Pinpoint the cell where the given text exists, returning its (x, y) midpoint coordinate. 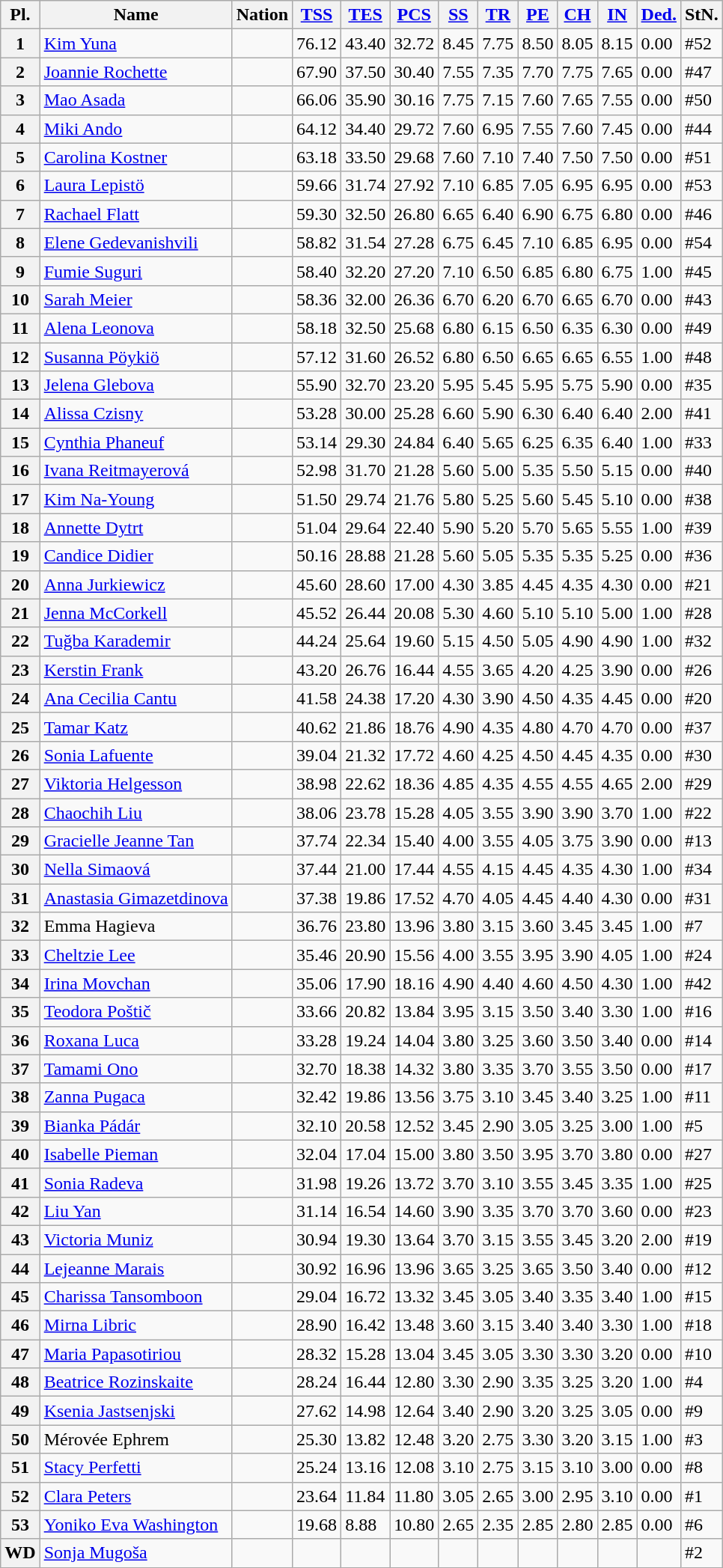
12.48 (415, 1439)
Stacy Perfetti (136, 1468)
20.90 (365, 955)
Sarah Meier (136, 299)
30.16 (415, 100)
4.80 (537, 727)
51.50 (317, 499)
Sonia Lafuente (136, 755)
#20 (701, 698)
Elene Gedevanishvili (136, 242)
Candice Didier (136, 556)
18.16 (415, 983)
18.76 (415, 727)
11.84 (365, 1496)
#22 (701, 812)
Maria Papasotiriou (136, 1354)
25.30 (317, 1439)
#41 (701, 414)
7.05 (537, 186)
38 (20, 1097)
TSS (317, 15)
52.98 (317, 471)
Zanna Pugaca (136, 1097)
28.60 (365, 585)
Name (136, 15)
#7 (701, 927)
Viktoria Helgesson (136, 784)
#47 (701, 72)
40 (20, 1154)
30.92 (317, 1269)
#52 (701, 43)
26.52 (415, 357)
Clara Peters (136, 1496)
50.16 (317, 556)
TR (498, 15)
33.66 (317, 1012)
29.74 (365, 499)
22.62 (365, 784)
31.70 (365, 471)
#21 (701, 585)
SS (458, 15)
43 (20, 1239)
25.68 (415, 328)
17.72 (415, 755)
28.90 (317, 1326)
66.06 (317, 100)
8.45 (458, 43)
18 (20, 528)
37.50 (365, 72)
22.34 (365, 841)
Cynthia Phaneuf (136, 442)
#33 (701, 442)
24.84 (415, 442)
15.56 (415, 955)
Fumie Suguri (136, 271)
29.68 (415, 157)
#18 (701, 1326)
8.50 (537, 43)
23.20 (415, 385)
49 (20, 1411)
23.78 (365, 812)
6.45 (498, 242)
Rachael Flatt (136, 214)
17 (20, 499)
31 (20, 898)
29.30 (365, 442)
Susanna Pöykiö (136, 357)
16.42 (365, 1326)
23.64 (317, 1496)
31.14 (317, 1211)
41.58 (317, 698)
6.55 (617, 357)
17.00 (415, 585)
#29 (701, 784)
23.80 (365, 927)
#38 (701, 499)
Cheltzie Lee (136, 955)
27.20 (415, 271)
13.72 (415, 1183)
13 (20, 385)
Charissa Tansomboon (136, 1297)
9 (20, 271)
#8 (701, 1468)
Miki Ando (136, 129)
Mirna Libric (136, 1326)
Mao Asada (136, 100)
#15 (701, 1297)
34 (20, 983)
#14 (701, 1040)
14.60 (415, 1211)
#51 (701, 157)
58.36 (317, 299)
#13 (701, 841)
16.96 (365, 1269)
TES (365, 15)
27.28 (415, 242)
Carolina Kostner (136, 157)
#35 (701, 385)
32.04 (317, 1154)
20 (20, 585)
31.54 (365, 242)
76.12 (317, 43)
Ivana Reitmayerová (136, 471)
4.65 (617, 784)
32.10 (317, 1126)
#43 (701, 299)
Beatrice Rozinskaite (136, 1382)
29.04 (317, 1297)
14.32 (415, 1069)
PE (537, 15)
25 (20, 727)
Tuğba Karademir (136, 641)
Alissa Czisny (136, 414)
#36 (701, 556)
13.56 (415, 1097)
#1 (701, 1496)
21.00 (365, 870)
13.48 (415, 1326)
Kim Yuna (136, 43)
45.52 (317, 613)
Tamami Ono (136, 1069)
5.75 (578, 385)
21.86 (365, 727)
55.90 (317, 385)
59.30 (317, 214)
#40 (701, 471)
31.98 (317, 1183)
13.04 (415, 1354)
10.80 (415, 1525)
Anastasia Gimazetdinova (136, 898)
#32 (701, 641)
24.38 (365, 698)
#12 (701, 1269)
2.35 (498, 1525)
32.20 (365, 271)
37.44 (317, 870)
#50 (701, 100)
Roxana Luca (136, 1040)
3 (20, 100)
2.80 (578, 1525)
6.25 (537, 442)
20.58 (365, 1126)
#31 (701, 898)
21.32 (365, 755)
42 (20, 1211)
22 (20, 641)
36.76 (317, 927)
#11 (701, 1097)
37.38 (317, 898)
32.42 (317, 1097)
17.90 (365, 983)
41 (20, 1183)
58.18 (317, 328)
7 (20, 214)
17.20 (415, 698)
15 (20, 442)
Anna Jurkiewicz (136, 585)
Ksenia Jastsenjski (136, 1411)
26.76 (365, 670)
29.64 (365, 528)
Mérovée Ephrem (136, 1439)
3.85 (498, 585)
13.32 (415, 1297)
26 (20, 755)
10 (20, 299)
5.20 (498, 528)
67.90 (317, 72)
CH (578, 15)
6.60 (458, 414)
#6 (701, 1525)
7.35 (498, 72)
40.62 (317, 727)
#23 (701, 1211)
#30 (701, 755)
#48 (701, 357)
53.14 (317, 442)
30.00 (365, 414)
38.06 (317, 812)
35 (20, 1012)
Jenna McCorkell (136, 613)
28 (20, 812)
16.72 (365, 1297)
28.88 (365, 556)
12.80 (415, 1382)
Alena Leonova (136, 328)
7.45 (617, 129)
7.40 (537, 157)
12.08 (415, 1468)
Pl. (20, 15)
Yoniko Eva Washington (136, 1525)
47 (20, 1354)
27 (20, 784)
#9 (701, 1411)
37.74 (317, 841)
#28 (701, 613)
21 (20, 613)
34.40 (365, 129)
#3 (701, 1439)
13.84 (415, 1012)
8.88 (365, 1525)
46 (20, 1326)
43.20 (317, 670)
#37 (701, 727)
#16 (701, 1012)
51.04 (317, 528)
Ana Cecilia Cantu (136, 698)
4.85 (458, 784)
35.06 (317, 983)
Kerstin Frank (136, 670)
17.44 (415, 870)
37 (20, 1069)
Ded. (659, 15)
5.80 (458, 499)
Nation (262, 15)
12.64 (415, 1411)
14.98 (365, 1411)
#34 (701, 870)
19.68 (317, 1525)
38.98 (317, 784)
2 (20, 72)
Liu Yan (136, 1211)
Gracielle Jeanne Tan (136, 841)
26.80 (415, 214)
13.64 (415, 1239)
Irina Movchan (136, 983)
35.46 (317, 955)
33.28 (317, 1040)
59.66 (317, 186)
#10 (701, 1354)
Emma Hagieva (136, 927)
7.70 (537, 72)
44 (20, 1269)
64.12 (317, 129)
WD (20, 1553)
45.60 (317, 585)
#39 (701, 528)
32 (20, 927)
22.40 (415, 528)
19 (20, 556)
#26 (701, 670)
12 (20, 357)
30.40 (415, 72)
18.36 (415, 784)
24 (20, 698)
Kim Na-Young (136, 499)
4.15 (498, 870)
Joannie Rochette (136, 72)
#25 (701, 1183)
19.24 (365, 1040)
39.04 (317, 755)
#42 (701, 983)
Victoria Muniz (136, 1239)
#45 (701, 271)
Annette Dytrt (136, 528)
14.04 (415, 1040)
17.52 (415, 898)
16 (20, 471)
StN. (701, 15)
PCS (415, 15)
57.12 (317, 357)
2.95 (578, 1496)
53 (20, 1525)
8 (20, 242)
5.55 (617, 528)
Laura Lepistö (136, 186)
Teodora Poštič (136, 1012)
30.94 (317, 1239)
18.38 (365, 1069)
53.28 (317, 414)
6.20 (498, 299)
26.36 (415, 299)
8.15 (617, 43)
44.24 (317, 641)
32.00 (365, 299)
#46 (701, 214)
39 (20, 1126)
Chaochih Liu (136, 812)
#44 (701, 129)
5.30 (458, 613)
12.52 (415, 1126)
#17 (701, 1069)
1 (20, 43)
17.04 (365, 1154)
33 (20, 955)
15.40 (415, 841)
35.90 (365, 100)
#49 (701, 328)
29 (20, 841)
33.50 (365, 157)
6 (20, 186)
4.20 (537, 670)
Nella Simaová (136, 870)
32.72 (415, 43)
25.28 (415, 414)
13.16 (365, 1468)
7.15 (498, 100)
#54 (701, 242)
31.60 (365, 357)
52 (20, 1496)
Isabelle Pieman (136, 1154)
Sonia Radeva (136, 1183)
5.70 (537, 528)
19.26 (365, 1183)
6.90 (537, 214)
#27 (701, 1154)
Lejeanne Marais (136, 1269)
26.44 (365, 613)
48 (20, 1382)
4 (20, 129)
13.82 (365, 1439)
25.64 (365, 641)
28.24 (317, 1382)
#5 (701, 1126)
50 (20, 1439)
15.00 (415, 1154)
27.62 (317, 1411)
Jelena Glebova (136, 385)
Tamar Katz (136, 727)
#53 (701, 186)
#4 (701, 1382)
5.50 (578, 471)
58.40 (317, 271)
51 (20, 1468)
63.18 (317, 157)
29.72 (415, 129)
Bianka Pádár (136, 1126)
20.82 (365, 1012)
25.24 (317, 1468)
#24 (701, 955)
#2 (701, 1553)
16.54 (365, 1211)
11.80 (415, 1496)
28.32 (317, 1354)
27.92 (415, 186)
31.74 (365, 186)
58.82 (317, 242)
#19 (701, 1239)
14 (20, 414)
5 (20, 157)
6.15 (498, 328)
36 (20, 1040)
Sonja Mugoša (136, 1553)
45 (20, 1297)
8.05 (578, 43)
11 (20, 328)
30 (20, 870)
23 (20, 670)
20.08 (415, 613)
43.40 (365, 43)
19.30 (365, 1239)
IN (617, 15)
21.76 (415, 499)
19.60 (415, 641)
